From the cell containing the given text, extract its center point as (X, Y) coordinate. 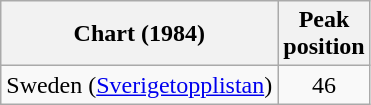
46 (324, 85)
Peakposition (324, 34)
Sweden (Sverigetopplistan) (140, 85)
Chart (1984) (140, 34)
